Extract the [X, Y] coordinate from the center of the cell holding the provided text.  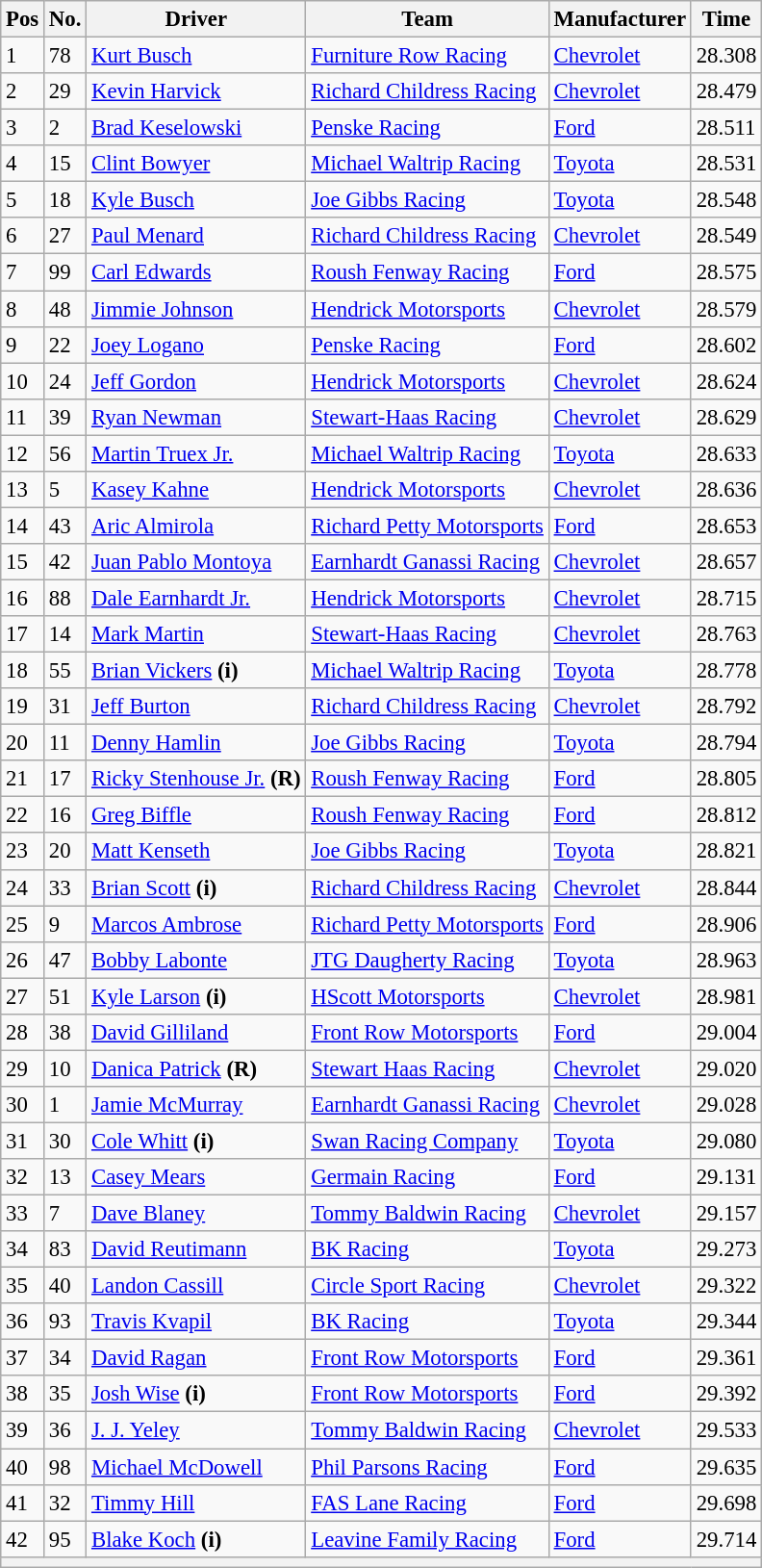
Carl Edwards [196, 272]
David Reutimann [196, 1249]
Time [725, 19]
Stewart Haas Racing [427, 1068]
Greg Biffle [196, 815]
Brian Vickers (i) [196, 671]
83 [65, 1249]
David Gilliland [196, 1033]
23 [23, 852]
28.308 [725, 56]
Ricky Stenhouse Jr. (R) [196, 779]
26 [23, 960]
28.844 [725, 887]
Brad Keselowski [196, 128]
56 [65, 453]
Swan Racing Company [427, 1141]
28.531 [725, 164]
Matt Kenseth [196, 852]
Casey Mears [196, 1177]
28.549 [725, 236]
28.602 [725, 345]
28.778 [725, 671]
6 [23, 236]
88 [65, 598]
55 [65, 671]
28.657 [725, 562]
Aric Almirola [196, 526]
JTG Daugherty Racing [427, 960]
21 [23, 779]
Team [427, 19]
28.579 [725, 309]
29.322 [725, 1286]
28.963 [725, 960]
Denny Hamlin [196, 743]
Michael McDowell [196, 1467]
Phil Parsons Racing [427, 1467]
28.763 [725, 634]
41 [23, 1503]
Marcos Ambrose [196, 924]
Josh Wise (i) [196, 1395]
Dale Earnhardt Jr. [196, 598]
8 [23, 309]
28.715 [725, 598]
29.635 [725, 1467]
12 [23, 453]
Kurt Busch [196, 56]
Pos [23, 19]
98 [65, 1467]
29.273 [725, 1249]
51 [65, 996]
29.714 [725, 1539]
Jamie McMurray [196, 1105]
28.511 [725, 128]
Landon Cassill [196, 1286]
28.624 [725, 381]
Joey Logano [196, 345]
Jimmie Johnson [196, 309]
29.344 [725, 1322]
93 [65, 1322]
Martin Truex Jr. [196, 453]
3 [23, 128]
28.636 [725, 490]
Kasey Kahne [196, 490]
29.080 [725, 1141]
Kevin Harvick [196, 91]
29.698 [725, 1503]
FAS Lane Racing [427, 1503]
28.805 [725, 779]
95 [65, 1539]
Danica Patrick (R) [196, 1068]
29.020 [725, 1068]
Manufacturer [620, 19]
48 [65, 309]
Furniture Row Racing [427, 56]
28.821 [725, 852]
Travis Kvapil [196, 1322]
Circle Sport Racing [427, 1286]
28 [23, 1033]
43 [65, 526]
29.157 [725, 1214]
Bobby Labonte [196, 960]
Germain Racing [427, 1177]
David Ragan [196, 1358]
28.633 [725, 453]
47 [65, 960]
Driver [196, 19]
28.479 [725, 91]
No. [65, 19]
28.812 [725, 815]
28.653 [725, 526]
Ryan Newman [196, 417]
29.004 [725, 1033]
28.794 [725, 743]
Juan Pablo Montoya [196, 562]
29.533 [725, 1430]
Dave Blaney [196, 1214]
25 [23, 924]
29.131 [725, 1177]
Leavine Family Racing [427, 1539]
99 [65, 272]
Blake Koch (i) [196, 1539]
Kyle Busch [196, 200]
28.981 [725, 996]
Jeff Gordon [196, 381]
Mark Martin [196, 634]
29.392 [725, 1395]
29.361 [725, 1358]
J. J. Yeley [196, 1430]
28.906 [725, 924]
Cole Whitt (i) [196, 1141]
Kyle Larson (i) [196, 996]
28.629 [725, 417]
Paul Menard [196, 236]
78 [65, 56]
28.575 [725, 272]
37 [23, 1358]
Brian Scott (i) [196, 887]
Timmy Hill [196, 1503]
28.548 [725, 200]
Clint Bowyer [196, 164]
19 [23, 707]
Jeff Burton [196, 707]
HScott Motorsports [427, 996]
28.792 [725, 707]
4 [23, 164]
29.028 [725, 1105]
